Detect which cell encompasses the target text, then output its (X, Y) center coordinate. 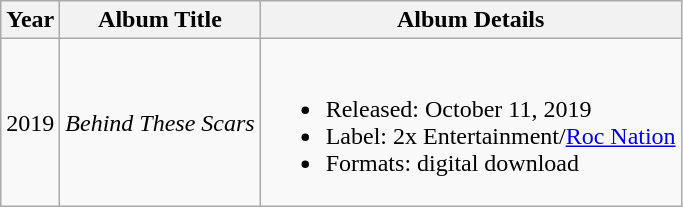
Year (30, 20)
2019 (30, 122)
Released: October 11, 2019Label: 2x Entertainment/Roc NationFormats: digital download (470, 122)
Album Title (160, 20)
Behind These Scars (160, 122)
Album Details (470, 20)
